Provide the [x, y] coordinate of the cell's center where the given text is located.  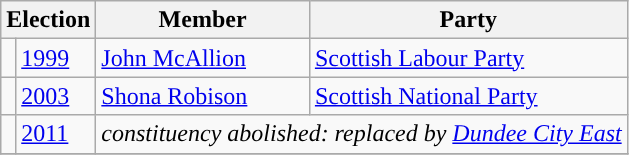
Scottish National Party [468, 96]
Election [48, 20]
2003 [56, 96]
constituency abolished: replaced by Dundee City East [362, 134]
Scottish Labour Party [468, 58]
Party [468, 20]
2011 [56, 134]
Member [203, 20]
John McAllion [203, 58]
1999 [56, 58]
Shona Robison [203, 96]
